Capture the cell that displays the provided text and extract its (x, y) central coordinate. 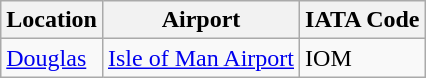
Isle of Man Airport (200, 58)
Douglas (52, 58)
IOM (363, 58)
Airport (200, 20)
IATA Code (363, 20)
Location (52, 20)
